Provide the [X, Y] coordinate of the cell's center where the given text is located.  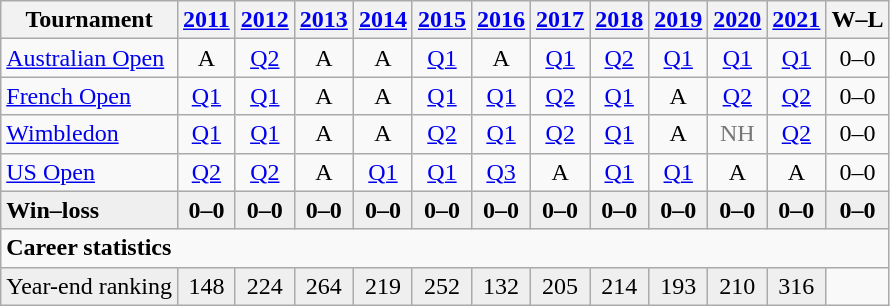
219 [382, 286]
Q3 [502, 172]
French Open [90, 96]
2016 [502, 20]
2014 [382, 20]
2012 [264, 20]
2018 [620, 20]
US Open [90, 172]
193 [678, 286]
205 [560, 286]
Wimbledon [90, 134]
W–L [858, 20]
2020 [738, 20]
132 [502, 286]
210 [738, 286]
Win–loss [90, 210]
2017 [560, 20]
Australian Open [90, 58]
NH [738, 134]
2015 [442, 20]
2013 [324, 20]
Year-end ranking [90, 286]
2011 [207, 20]
2019 [678, 20]
2021 [796, 20]
Tournament [90, 20]
214 [620, 286]
148 [207, 286]
Career statistics [445, 248]
252 [442, 286]
224 [264, 286]
264 [324, 286]
316 [796, 286]
